Capture the cell that displays the provided text and extract its [X, Y] central coordinate. 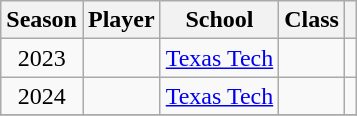
Season [42, 20]
Player [121, 20]
Class [312, 20]
School [220, 20]
2023 [42, 58]
2024 [42, 96]
